Return [x, y] of the center of cell containing provided text 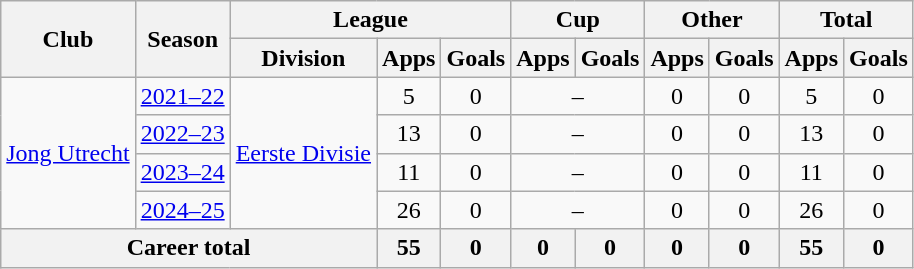
2022–23 [182, 134]
2023–24 [182, 172]
2024–25 [182, 210]
Other [712, 20]
Cup [578, 20]
Eerste Divisie [303, 153]
Division [303, 58]
Career total [189, 248]
Jong Utrecht [68, 153]
League [370, 20]
Season [182, 39]
Club [68, 39]
2021–22 [182, 96]
Total [846, 20]
